Pinpoint the cell where the given text exists, returning its [x, y] midpoint coordinate. 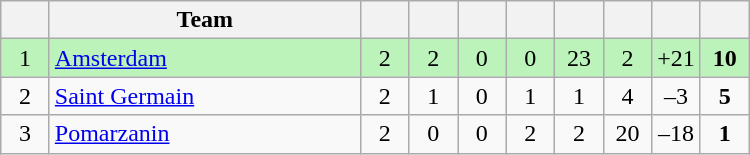
Team [204, 20]
Saint Germain [204, 96]
–18 [676, 134]
Pomarzanin [204, 134]
5 [724, 96]
+21 [676, 58]
–3 [676, 96]
4 [628, 96]
20 [628, 134]
Amsterdam [204, 58]
23 [580, 58]
3 [26, 134]
10 [724, 58]
